From the cell containing the given text, extract its center point as [x, y] coordinate. 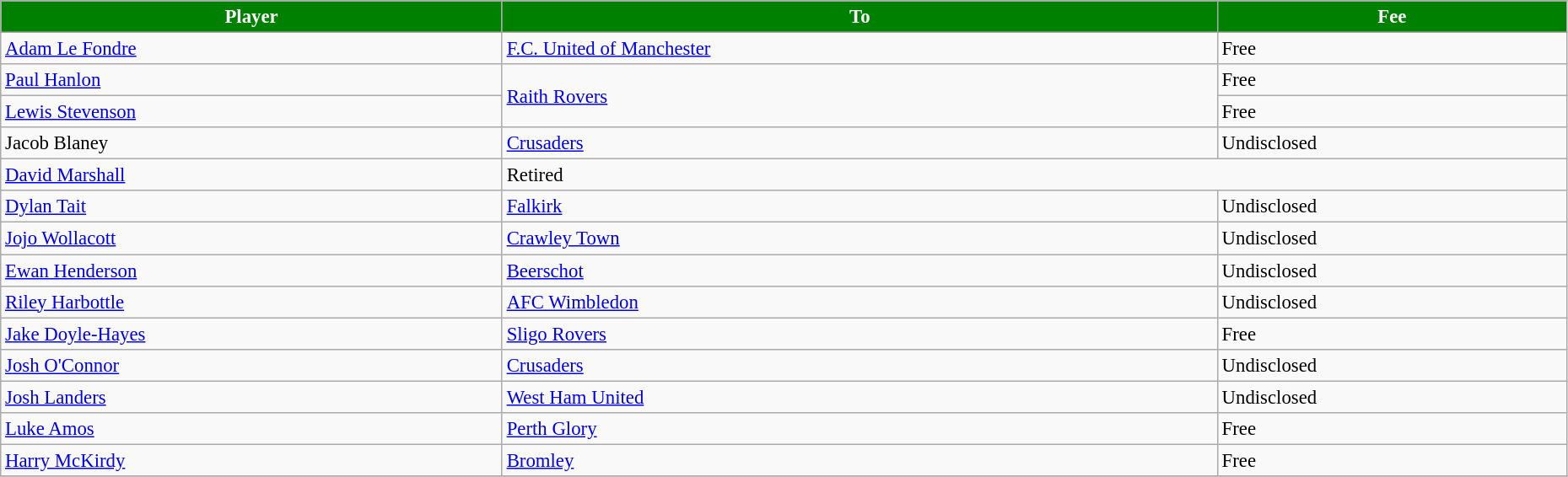
Falkirk [859, 206]
Lewis Stevenson [251, 112]
Ewan Henderson [251, 271]
AFC Wimbledon [859, 302]
Josh O'Connor [251, 365]
Jake Doyle-Hayes [251, 334]
David Marshall [251, 175]
Beerschot [859, 271]
Crawley Town [859, 238]
Jojo Wollacott [251, 238]
Player [251, 17]
Raith Rovers [859, 96]
To [859, 17]
Sligo Rovers [859, 334]
West Ham United [859, 397]
Fee [1392, 17]
F.C. United of Manchester [859, 49]
Bromley [859, 460]
Paul Hanlon [251, 80]
Riley Harbottle [251, 302]
Dylan Tait [251, 206]
Retired [1034, 175]
Adam Le Fondre [251, 49]
Perth Glory [859, 429]
Harry McKirdy [251, 460]
Luke Amos [251, 429]
Jacob Blaney [251, 143]
Josh Landers [251, 397]
